Capture the cell that displays the provided text and extract its [X, Y] central coordinate. 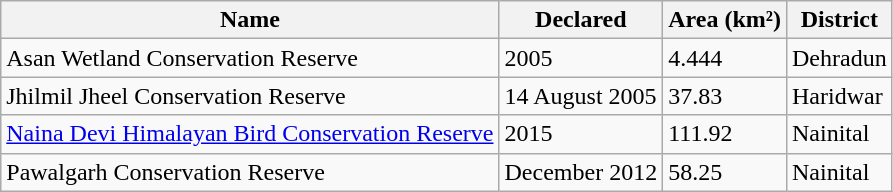
111.92 [725, 134]
37.83 [725, 96]
Area (km²) [725, 20]
District [839, 20]
December 2012 [581, 172]
Declared [581, 20]
2015 [581, 134]
Pawalgarh Conservation Reserve [250, 172]
Dehradun [839, 58]
2005 [581, 58]
Naina Devi Himalayan Bird Conservation Reserve [250, 134]
58.25 [725, 172]
Haridwar [839, 96]
Jhilmil Jheel Conservation Reserve [250, 96]
14 August 2005 [581, 96]
Asan Wetland Conservation Reserve [250, 58]
Name [250, 20]
4.444 [725, 58]
